Provide the (x, y) coordinate of the cell's center where the given text is located.  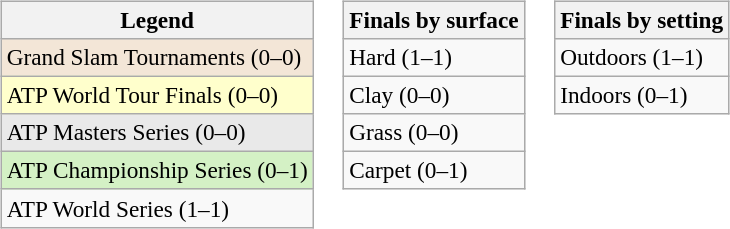
ATP World Tour Finals (0–0) (157, 95)
Outdoors (1–1) (642, 57)
ATP Masters Series (0–0) (157, 133)
ATP World Series (1–1) (157, 208)
Grand Slam Tournaments (0–0) (157, 57)
Indoors (0–1) (642, 95)
Finals by setting (642, 20)
Finals by surface (434, 20)
Legend (157, 20)
Hard (1–1) (434, 57)
Clay (0–0) (434, 95)
Grass (0–0) (434, 133)
Carpet (0–1) (434, 171)
ATP Championship Series (0–1) (157, 171)
